For the text-containing cell, return its midpoint in (x, y) coordinate format. 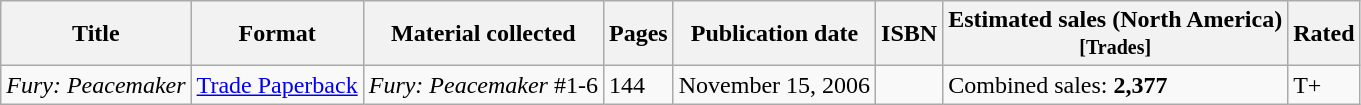
Combined sales: 2,377 (1116, 85)
November 15, 2006 (774, 85)
Pages (638, 34)
Publication date (774, 34)
Rated (1324, 34)
T+ (1324, 85)
Fury: Peacemaker (96, 85)
Format (277, 34)
Material collected (483, 34)
Estimated sales (North America)[Trades] (1116, 34)
ISBN (910, 34)
Trade Paperback (277, 85)
144 (638, 85)
Title (96, 34)
Fury: Peacemaker #1-6 (483, 85)
